Extract the [x, y] coordinate from the center of the cell holding the provided text.  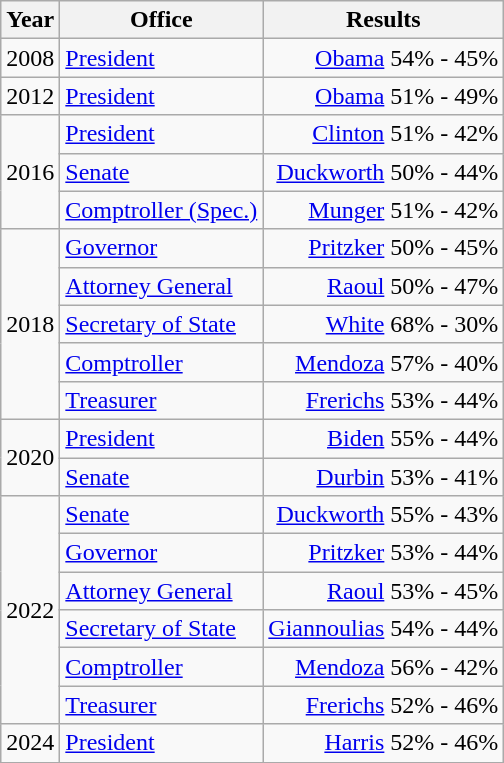
Duckworth 50% - 44% [384, 172]
Frerichs 52% - 46% [384, 705]
Pritzker 50% - 45% [384, 248]
Biden 55% - 44% [384, 438]
Clinton 51% - 42% [384, 134]
2022 [30, 610]
Year [30, 20]
Giannoulias 54% - 44% [384, 629]
Munger 51% - 42% [384, 210]
2024 [30, 743]
Mendoza 56% - 42% [384, 667]
Pritzker 53% - 44% [384, 553]
Raoul 53% - 45% [384, 591]
2020 [30, 457]
White 68% - 30% [384, 324]
2012 [30, 96]
Obama 51% - 49% [384, 96]
Durbin 53% - 41% [384, 477]
Office [162, 20]
Frerichs 53% - 44% [384, 400]
Duckworth 55% - 43% [384, 515]
Results [384, 20]
Mendoza 57% - 40% [384, 362]
Harris 52% - 46% [384, 743]
Raoul 50% - 47% [384, 286]
Obama 54% - 45% [384, 58]
Comptroller (Spec.) [162, 210]
2016 [30, 172]
2018 [30, 324]
2008 [30, 58]
